For the text-containing cell, return its midpoint in (x, y) coordinate format. 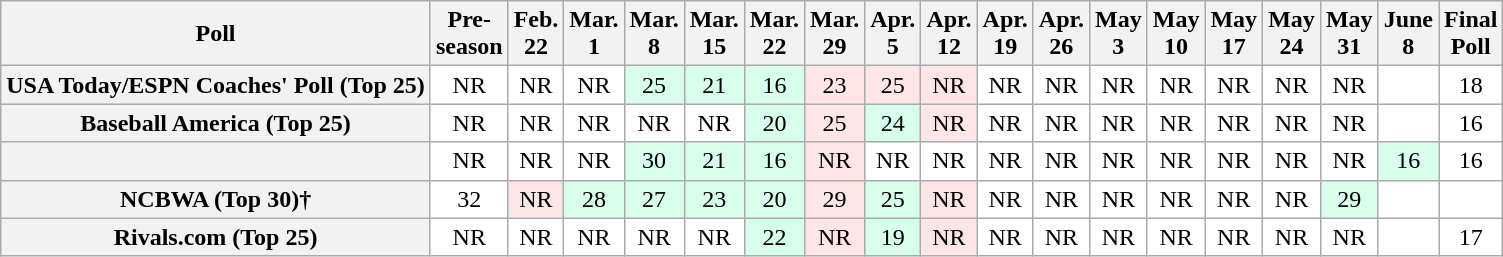
Rivals.com (Top 25) (216, 237)
Pre-season (469, 34)
18 (1471, 85)
17 (1471, 237)
Apr.12 (949, 34)
19 (893, 237)
NCBWA (Top 30)† (216, 199)
22 (774, 237)
May31 (1349, 34)
May10 (1176, 34)
Apr.26 (1061, 34)
June8 (1408, 34)
Mar.29 (834, 34)
FinalPoll (1471, 34)
May17 (1234, 34)
30 (654, 161)
Mar.15 (714, 34)
32 (469, 199)
Poll (216, 34)
May24 (1292, 34)
28 (594, 199)
Apr.5 (893, 34)
Apr.19 (1005, 34)
Mar.22 (774, 34)
Mar.1 (594, 34)
27 (654, 199)
May3 (1118, 34)
USA Today/ESPN Coaches' Poll (Top 25) (216, 85)
Baseball America (Top 25) (216, 123)
Feb.22 (536, 34)
Mar.8 (654, 34)
24 (893, 123)
